Return the (x, y) coordinate for the center point of the cell that contains the specified text.  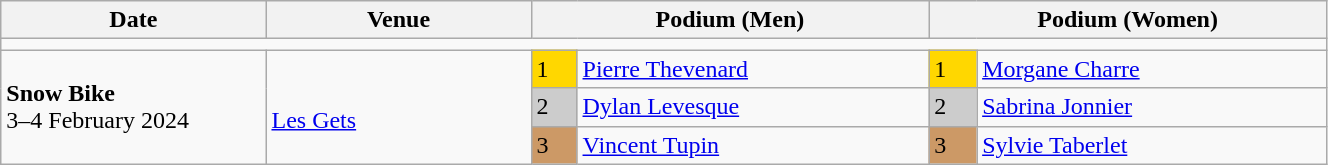
Snow Bike 3–4 February 2024 (134, 107)
Sylvie Taberlet (1152, 145)
Les Gets (398, 107)
Date (134, 20)
Dylan Levesque (753, 107)
Podium (Women) (1128, 20)
Podium (Men) (730, 20)
Sabrina Jonnier (1152, 107)
Vincent Tupin (753, 145)
Morgane Charre (1152, 69)
Pierre Thevenard (753, 69)
Venue (398, 20)
